From the cell containing the given text, extract its center point as (X, Y) coordinate. 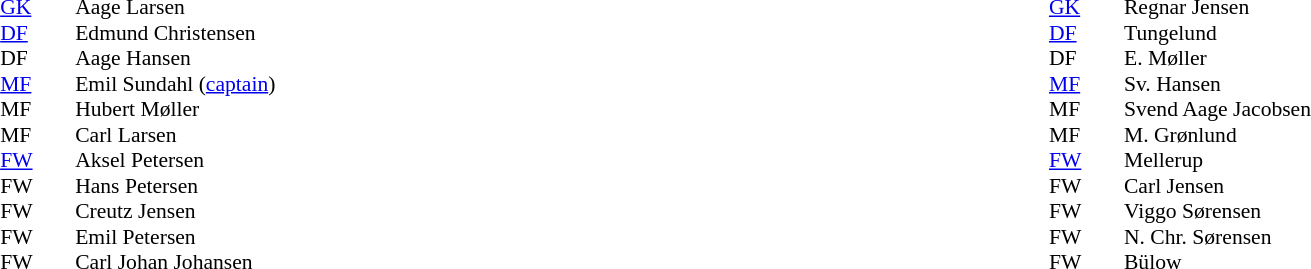
Viggo Sørensen (1218, 211)
Emil Petersen (175, 237)
Aksel Petersen (175, 161)
Sv. Hansen (1218, 84)
Svend Aage Jacobsen (1218, 109)
Edmund Christensen (175, 33)
Carl Jensen (1218, 186)
Creutz Jensen (175, 211)
Mellerup (1218, 161)
E. Møller (1218, 59)
Tungelund (1218, 33)
N. Chr. Sørensen (1218, 237)
Hans Petersen (175, 186)
M. Grønlund (1218, 135)
Emil Sundahl (captain) (175, 84)
Hubert Møller (175, 109)
Carl Larsen (175, 135)
Aage Hansen (175, 59)
